Extract the [x, y] coordinate from the center of the cell holding the provided text.  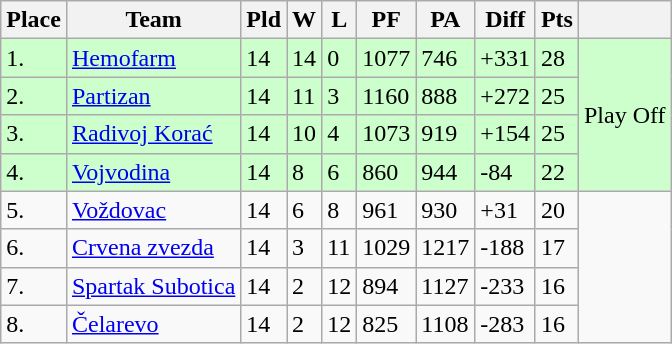
Partizan [153, 96]
2. [34, 96]
919 [446, 134]
-283 [506, 324]
28 [556, 58]
+154 [506, 134]
1160 [386, 96]
7. [34, 286]
4 [340, 134]
Vojvodina [153, 172]
1029 [386, 248]
Crvena zvezda [153, 248]
L [340, 20]
20 [556, 210]
944 [446, 172]
10 [304, 134]
17 [556, 248]
Diff [506, 20]
8. [34, 324]
Radivoj Korać [153, 134]
Spartak Subotica [153, 286]
-84 [506, 172]
860 [386, 172]
6. [34, 248]
Pts [556, 20]
746 [446, 58]
Play Off [624, 115]
1217 [446, 248]
Place [34, 20]
PF [386, 20]
1127 [446, 286]
+31 [506, 210]
Voždovac [153, 210]
Čelarevo [153, 324]
3. [34, 134]
PA [446, 20]
Pld [264, 20]
1077 [386, 58]
1. [34, 58]
W [304, 20]
Team [153, 20]
930 [446, 210]
888 [446, 96]
4. [34, 172]
1073 [386, 134]
0 [340, 58]
+272 [506, 96]
825 [386, 324]
961 [386, 210]
-188 [506, 248]
1108 [446, 324]
22 [556, 172]
+331 [506, 58]
Hemofarm [153, 58]
894 [386, 286]
5. [34, 210]
-233 [506, 286]
